Capture the cell that displays the provided text and extract its [x, y] central coordinate. 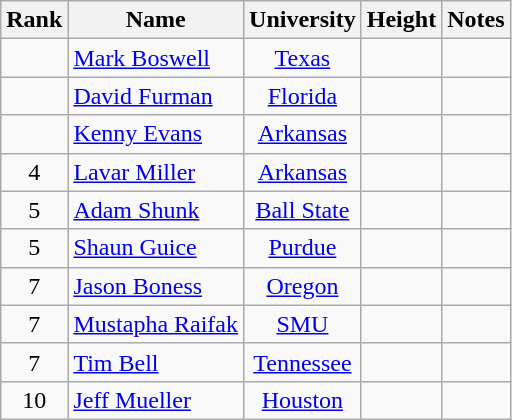
Texas [303, 58]
Florida [303, 96]
Notes [476, 20]
University [303, 20]
Tim Bell [156, 362]
Mark Boswell [156, 58]
Shaun Guice [156, 248]
Oregon [303, 286]
Jeff Mueller [156, 400]
Jason Boness [156, 286]
Purdue [303, 248]
Kenny Evans [156, 134]
Lavar Miller [156, 172]
Ball State [303, 210]
Tennessee [303, 362]
Houston [303, 400]
4 [34, 172]
Mustapha Raifak [156, 324]
Name [156, 20]
Rank [34, 20]
SMU [303, 324]
10 [34, 400]
Adam Shunk [156, 210]
Height [401, 20]
David Furman [156, 96]
